For the text-containing cell, return its midpoint in (x, y) coordinate format. 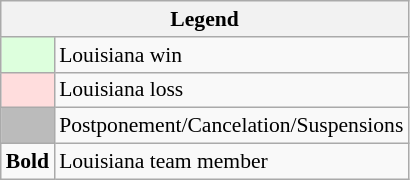
Bold (28, 162)
Postponement/Cancelation/Suspensions (231, 126)
Louisiana loss (231, 90)
Legend (205, 19)
Louisiana team member (231, 162)
Louisiana win (231, 55)
